Pinpoint the cell where the given text exists, returning its (X, Y) midpoint coordinate. 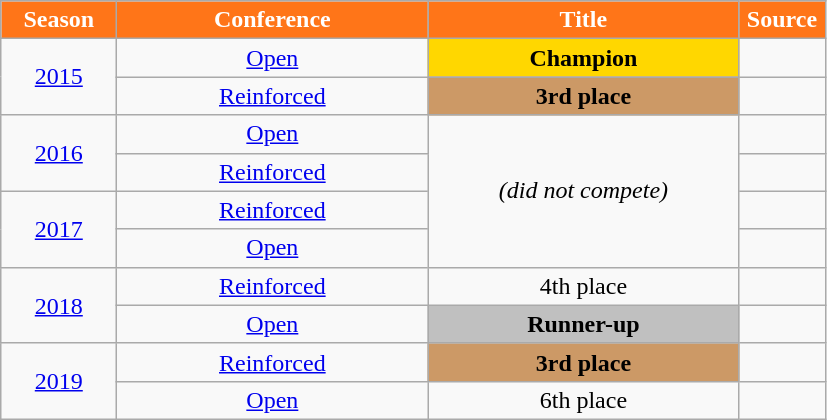
Runner-up (584, 324)
2015 (59, 77)
Champion (584, 58)
4th place (584, 286)
2016 (59, 153)
2018 (59, 305)
2017 (59, 229)
(did not compete) (584, 191)
Conference (272, 20)
6th place (584, 400)
2019 (59, 381)
Title (584, 20)
Season (59, 20)
Source (782, 20)
